Find where the given text appears and provide that cell's center as [x, y] coordinate. 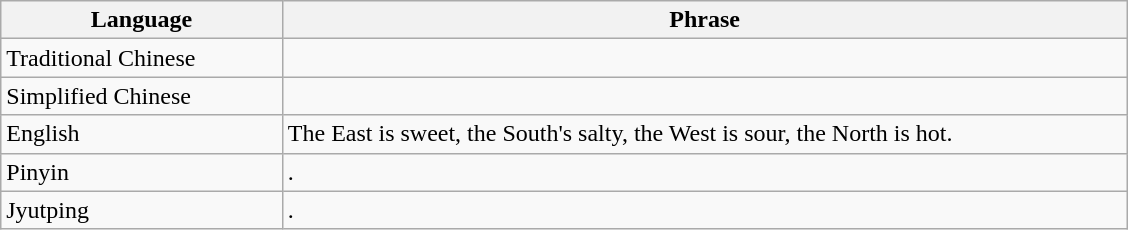
Simplified Chinese [142, 96]
Phrase [704, 20]
English [142, 134]
Traditional Chinese [142, 58]
Jyutping [142, 210]
Pinyin [142, 172]
The East is sweet, the South's salty, the West is sour, the North is hot. [704, 134]
Language [142, 20]
